Return the (X, Y) coordinate for the center point of the cell that contains the specified text.  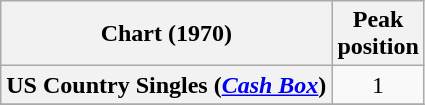
Chart (1970) (166, 34)
US Country Singles (Cash Box) (166, 85)
Peakposition (378, 34)
1 (378, 85)
